Determine the [X, Y] coordinate at the center of the cell enclosing the given text.  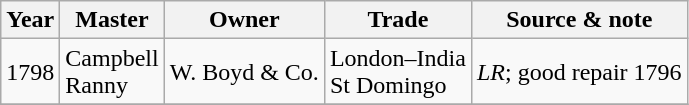
Year [30, 20]
1798 [30, 72]
CampbellRanny [112, 72]
Source & note [579, 20]
LR; good repair 1796 [579, 72]
London–IndiaSt Domingo [398, 72]
W. Boyd & Co. [244, 72]
Master [112, 20]
Owner [244, 20]
Trade [398, 20]
